Capture the cell that displays the provided text and extract its [x, y] central coordinate. 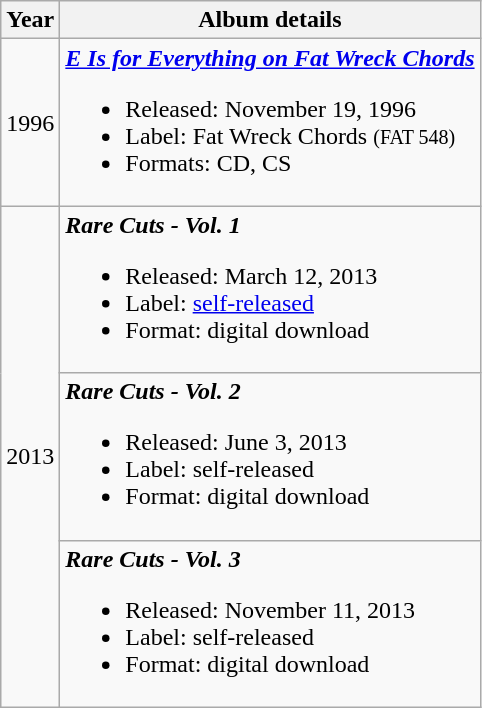
1996 [30, 122]
Year [30, 20]
Album details [270, 20]
Rare Cuts - Vol. 2Released: June 3, 2013Label: self-releasedFormat: digital download [270, 456]
2013 [30, 456]
E Is for Everything on Fat Wreck ChordsReleased: November 19, 1996Label: Fat Wreck Chords (FAT 548)Formats: CD, CS [270, 122]
Rare Cuts - Vol. 3Released: November 11, 2013Label: self-releasedFormat: digital download [270, 624]
Rare Cuts - Vol. 1Released: March 12, 2013Label: self-releasedFormat: digital download [270, 290]
